From the cell containing the given text, extract its center point as (X, Y) coordinate. 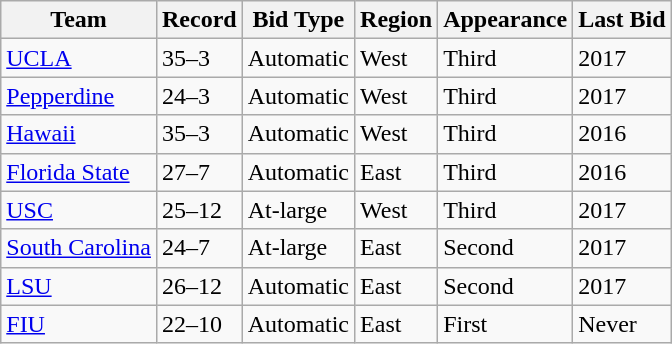
22–10 (199, 324)
South Carolina (79, 248)
FIU (79, 324)
24–3 (199, 96)
Record (199, 20)
Hawaii (79, 134)
Bid Type (298, 20)
26–12 (199, 286)
Pepperdine (79, 96)
Region (396, 20)
USC (79, 210)
Never (622, 324)
25–12 (199, 210)
27–7 (199, 172)
LSU (79, 286)
24–7 (199, 248)
Appearance (506, 20)
UCLA (79, 58)
Team (79, 20)
First (506, 324)
Last Bid (622, 20)
Florida State (79, 172)
